Return the (x, y) coordinate for the center point of the cell that contains the specified text.  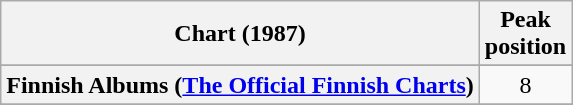
8 (525, 85)
Chart (1987) (240, 34)
Finnish Albums (The Official Finnish Charts) (240, 85)
Peakposition (525, 34)
